Output the [X, Y] coordinate of the center of the cell containing the given text.  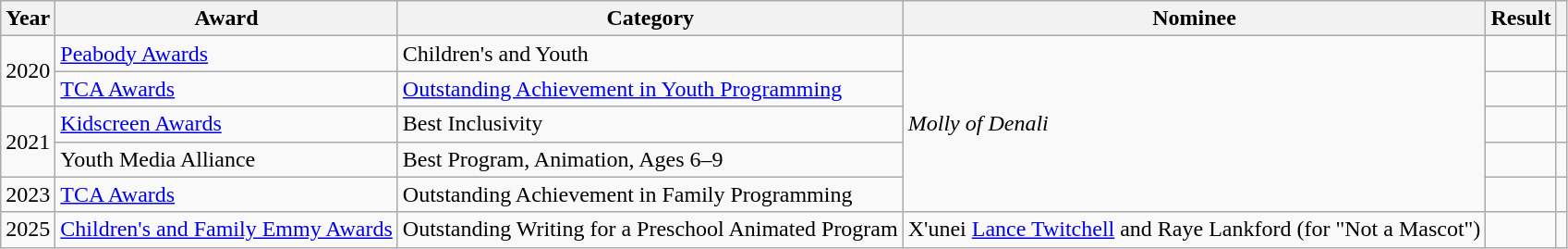
Kidscreen Awards [226, 124]
Nominee [1194, 19]
2025 [28, 230]
Children's and Family Emmy Awards [226, 230]
Youth Media Alliance [226, 159]
Category [650, 19]
2021 [28, 142]
Outstanding Writing for a Preschool Animated Program [650, 230]
2020 [28, 71]
Molly of Denali [1194, 124]
Peabody Awards [226, 54]
X'unei Lance Twitchell and Raye Lankford (for "Not a Mascot") [1194, 230]
Children's and Youth [650, 54]
Award [226, 19]
Result [1521, 19]
2023 [28, 194]
Best Program, Animation, Ages 6–9 [650, 159]
Outstanding Achievement in Youth Programming [650, 89]
Outstanding Achievement in Family Programming [650, 194]
Year [28, 19]
Best Inclusivity [650, 124]
